Return [X, Y] of the center of cell containing provided text 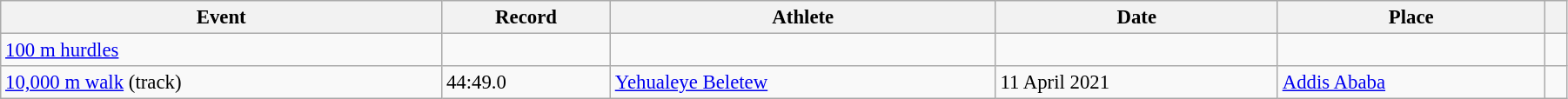
Yehualeye Beletew [802, 82]
Athlete [802, 17]
Event [221, 17]
11 April 2021 [1136, 82]
Place [1411, 17]
44:49.0 [526, 82]
100 m hurdles [221, 50]
Record [526, 17]
10,000 m walk (track) [221, 82]
Addis Ababa [1411, 82]
Date [1136, 17]
